For the text-containing cell, return its midpoint in (X, Y) coordinate format. 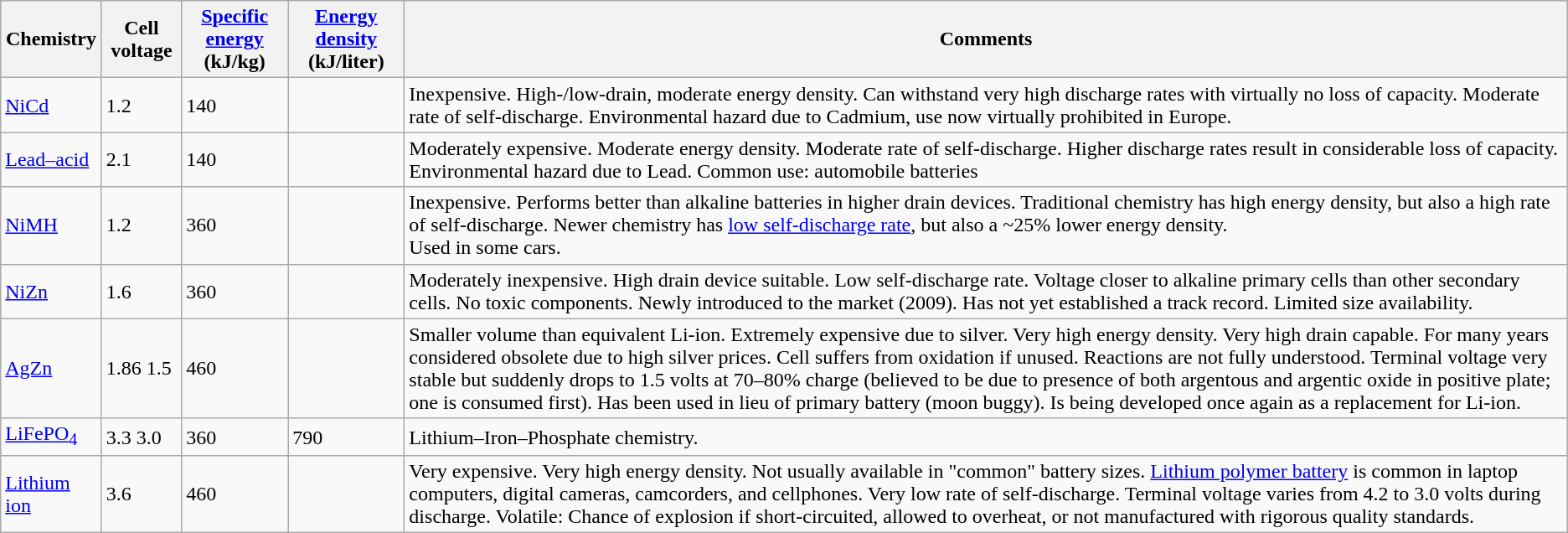
Lithium ion (51, 494)
LiFePO4 (51, 437)
Chemistry (51, 39)
AgZn (51, 369)
1.86 1.5 (141, 369)
Specific energy (kJ/kg) (235, 39)
NiZn (51, 292)
790 (347, 437)
Cell voltage (141, 39)
NiMH (51, 225)
1.6 (141, 292)
Lead–acid (51, 159)
2.1 (141, 159)
3.3 3.0 (141, 437)
NiCd (51, 106)
Lithium–Iron–Phosphate chemistry. (986, 437)
Energy density (kJ/liter) (347, 39)
Comments (986, 39)
3.6 (141, 494)
